Provide the [X, Y] coordinate of the cell's center where the given text is located.  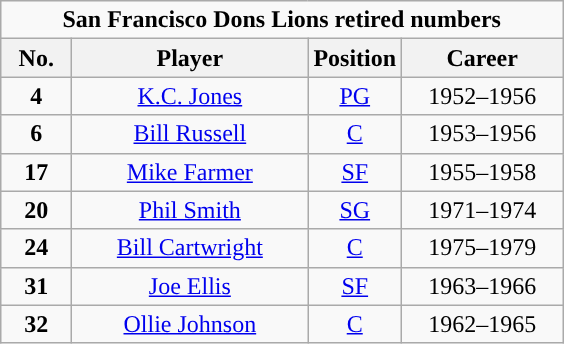
Career [482, 58]
17 [36, 172]
Bill Cartwright [190, 248]
Phil Smith [190, 210]
32 [36, 324]
1953–1956 [482, 134]
Joe Ellis [190, 286]
1971–1974 [482, 210]
1962–1965 [482, 324]
1963–1966 [482, 286]
San Francisco Dons Lions retired numbers [282, 20]
1975–1979 [482, 248]
Bill Russell [190, 134]
No. [36, 58]
SG [355, 210]
20 [36, 210]
1952–1956 [482, 96]
Player [190, 58]
24 [36, 248]
Mike Farmer [190, 172]
6 [36, 134]
Position [355, 58]
Ollie Johnson [190, 324]
4 [36, 96]
31 [36, 286]
PG [355, 96]
K.C. Jones [190, 96]
1955–1958 [482, 172]
